Pinpoint the cell where the given text exists, returning its [x, y] midpoint coordinate. 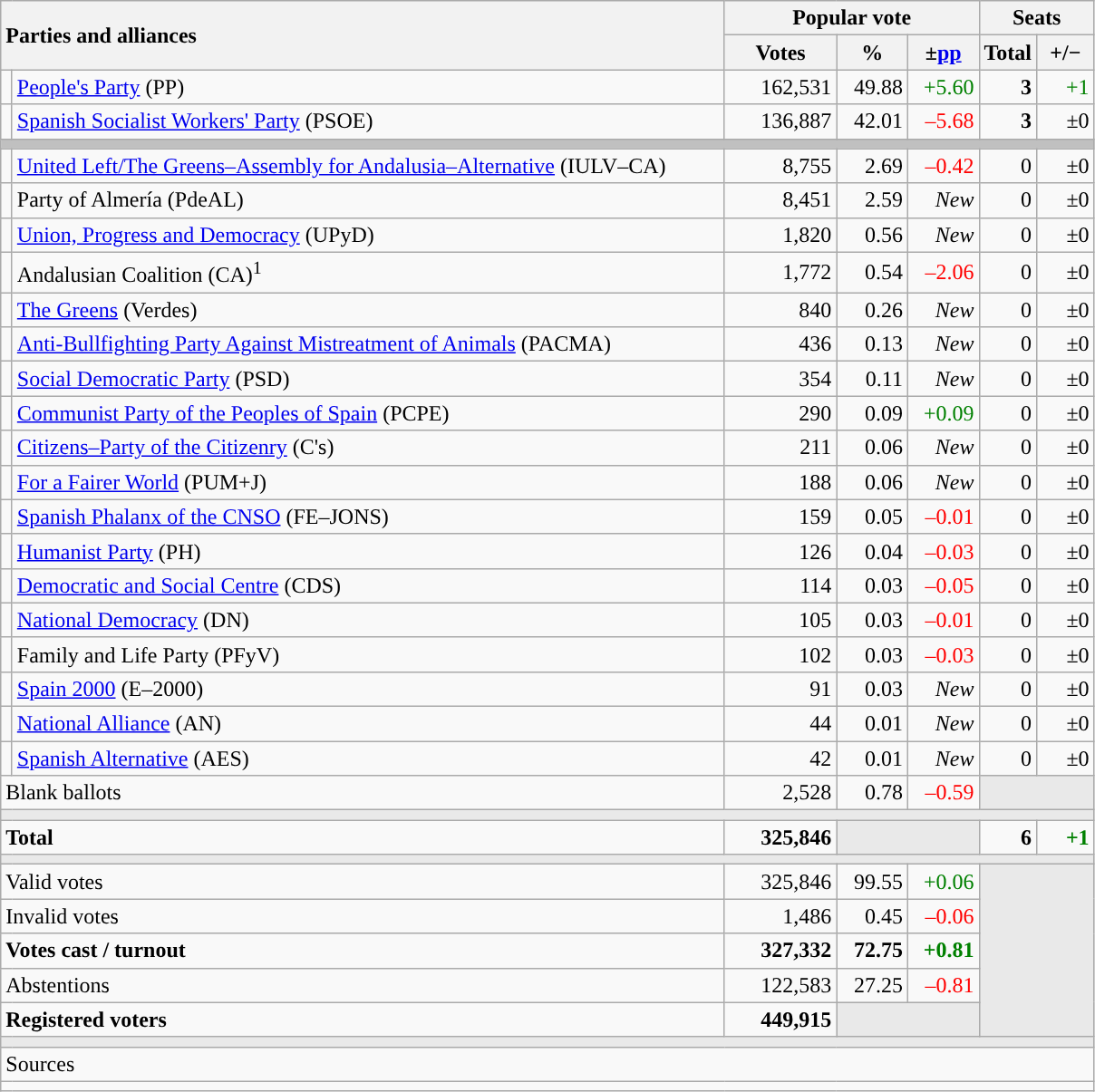
1,486 [780, 916]
Votes [780, 53]
2,528 [780, 793]
+/− [1066, 53]
449,915 [780, 1020]
Votes cast / turnout [363, 951]
Invalid votes [363, 916]
354 [780, 379]
Blank ballots [363, 793]
Union, Progress and Democracy (UPyD) [368, 235]
–0.42 [943, 166]
0.56 [872, 235]
The Greens (Verdes) [368, 310]
United Left/The Greens–Assembly for Andalusia–Alternative (IULV–CA) [368, 166]
49.88 [872, 87]
27.25 [872, 985]
Anti-Bullfighting Party Against Mistreatment of Animals (PACMA) [368, 344]
8,755 [780, 166]
159 [780, 517]
Party of Almería (PdeAL) [368, 200]
44 [780, 724]
122,583 [780, 985]
6 [1008, 837]
Spanish Alternative (AES) [368, 759]
+5.60 [943, 87]
Democratic and Social Centre (CDS) [368, 585]
0.11 [872, 379]
0.26 [872, 310]
Spain 2000 (E–2000) [368, 689]
1,820 [780, 235]
0.09 [872, 413]
0.78 [872, 793]
211 [780, 448]
National Alliance (AN) [368, 724]
0.45 [872, 916]
102 [780, 654]
+0.09 [943, 413]
99.55 [872, 882]
Humanist Party (PH) [368, 551]
People's Party (PP) [368, 87]
2.59 [872, 200]
290 [780, 413]
Social Democratic Party (PSD) [368, 379]
Family and Life Party (PFyV) [368, 654]
For a Fairer World (PUM+J) [368, 482]
162,531 [780, 87]
+0.81 [943, 951]
72.75 [872, 951]
91 [780, 689]
–0.81 [943, 985]
% [872, 53]
0.05 [872, 517]
+0.06 [943, 882]
Parties and alliances [363, 35]
136,887 [780, 121]
0.04 [872, 551]
2.69 [872, 166]
Valid votes [363, 882]
Popular vote [852, 18]
0.54 [872, 272]
188 [780, 482]
Communist Party of the Peoples of Spain (PCPE) [368, 413]
Andalusian Coalition (CA)1 [368, 272]
840 [780, 310]
105 [780, 620]
0.13 [872, 344]
Sources [547, 1064]
Spanish Phalanx of the CNSO (FE–JONS) [368, 517]
–5.68 [943, 121]
–2.06 [943, 272]
1,772 [780, 272]
436 [780, 344]
327,332 [780, 951]
±pp [943, 53]
126 [780, 551]
42.01 [872, 121]
8,451 [780, 200]
Abstentions [363, 985]
42 [780, 759]
–0.06 [943, 916]
–0.59 [943, 793]
114 [780, 585]
Registered voters [363, 1020]
National Democracy (DN) [368, 620]
–0.05 [943, 585]
Seats [1037, 18]
Spanish Socialist Workers' Party (PSOE) [368, 121]
Citizens–Party of the Citizenry (C's) [368, 448]
